Search for the cell housing the specified text and yield its [X, Y] center coordinate. 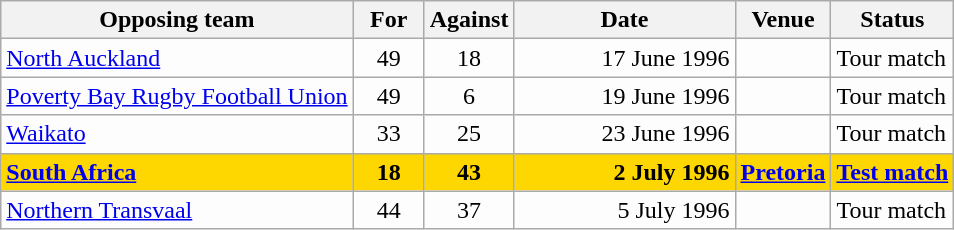
2 July 1996 [624, 172]
37 [469, 210]
North Auckland [177, 58]
17 June 1996 [624, 58]
Against [469, 20]
25 [469, 134]
6 [469, 96]
For [388, 20]
Venue [783, 20]
19 June 1996 [624, 96]
43 [469, 172]
Test match [892, 172]
5 July 1996 [624, 210]
Waikato [177, 134]
Opposing team [177, 20]
33 [388, 134]
Date [624, 20]
Status [892, 20]
South Africa [177, 172]
Pretoria [783, 172]
23 June 1996 [624, 134]
Northern Transvaal [177, 210]
Poverty Bay Rugby Football Union [177, 96]
44 [388, 210]
